Output the (X, Y) coordinate of the center of the cell containing the given text.  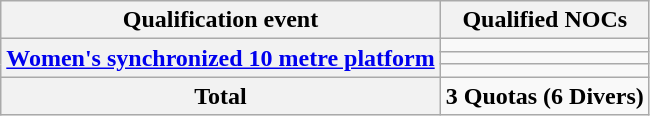
Women's synchronized 10 metre platform (220, 58)
Total (220, 96)
3 Quotas (6 Divers) (544, 96)
Qualification event (220, 20)
Qualified NOCs (544, 20)
